Search for the cell housing the specified text and yield its [x, y] center coordinate. 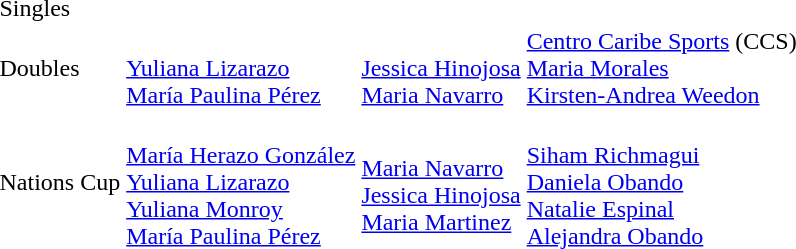
Yuliana LizarazoMaría Paulina Pérez [241, 68]
Jessica HinojosaMaria Navarro [441, 68]
